From the cell containing the given text, extract its center point as (X, Y) coordinate. 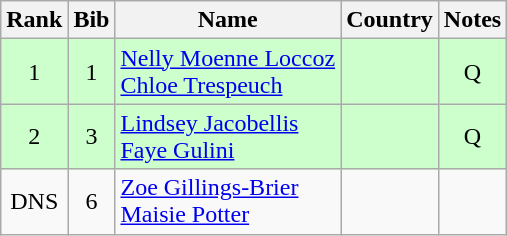
2 (34, 136)
Lindsey JacobellisFaye Gulini (228, 136)
Notes (472, 20)
DNS (34, 202)
Name (228, 20)
Nelly Moenne LoccozChloe Trespeuch (228, 72)
Zoe Gillings-BrierMaisie Potter (228, 202)
Country (390, 20)
Rank (34, 20)
6 (92, 202)
Bib (92, 20)
3 (92, 136)
